Capture the cell that displays the provided text and extract its [X, Y] central coordinate. 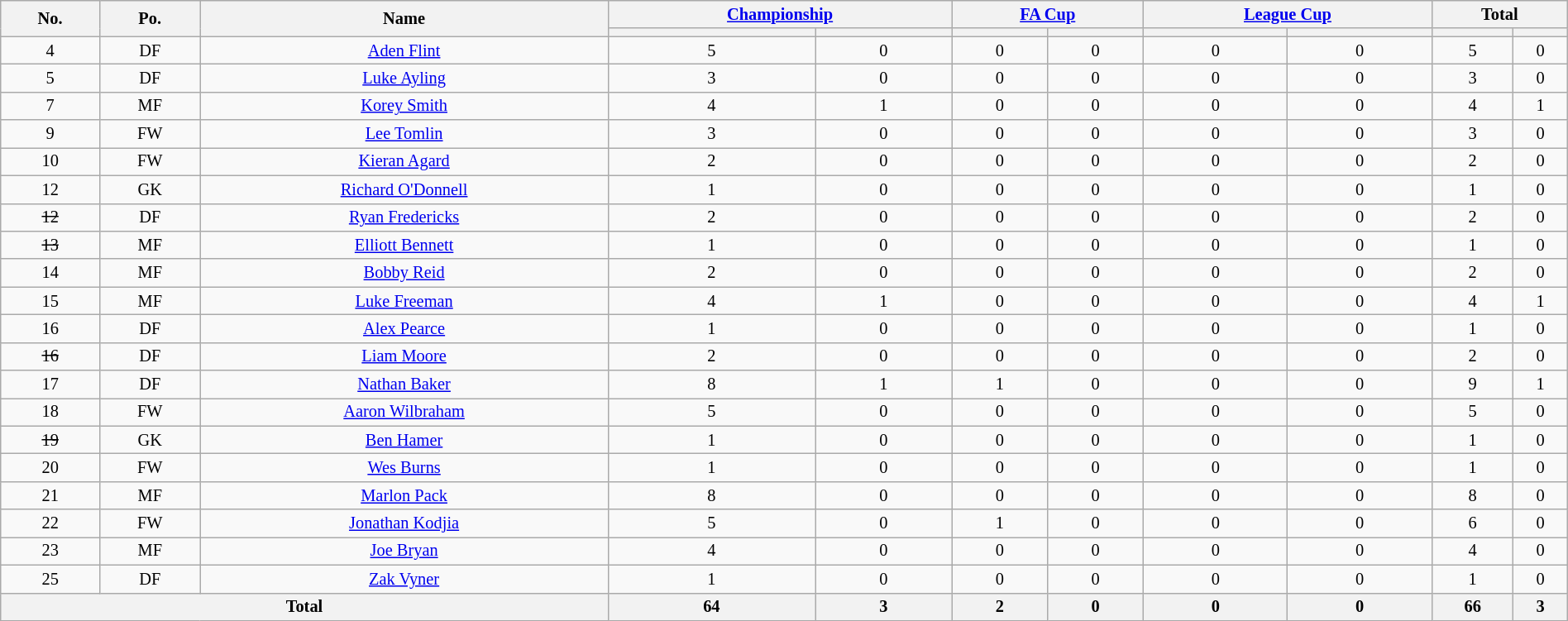
Marlon Pack [404, 495]
Nathan Baker [404, 385]
Name [404, 18]
Jonathan Kodjia [404, 523]
Luke Ayling [404, 78]
FA Cup [1048, 14]
Korey Smith [404, 106]
25 [50, 579]
Lee Tomlin [404, 134]
Alex Pearce [404, 328]
22 [50, 523]
Liam Moore [404, 356]
Zak Vyner [404, 579]
Championship [780, 14]
23 [50, 551]
Po. [151, 18]
Joe Bryan [404, 551]
Elliott Bennett [404, 245]
Ben Hamer [404, 440]
15 [50, 301]
Aaron Wilbraham [404, 412]
64 [711, 607]
14 [50, 273]
10 [50, 161]
Kieran Agard [404, 161]
66 [1472, 607]
Luke Freeman [404, 301]
21 [50, 495]
6 [1472, 523]
Bobby Reid [404, 273]
7 [50, 106]
Richard O'Donnell [404, 189]
No. [50, 18]
Aden Flint [404, 50]
Wes Burns [404, 467]
19 [50, 440]
Ryan Fredericks [404, 217]
13 [50, 245]
20 [50, 467]
17 [50, 385]
18 [50, 412]
League Cup [1288, 14]
